Capture the cell that displays the provided text and extract its (x, y) central coordinate. 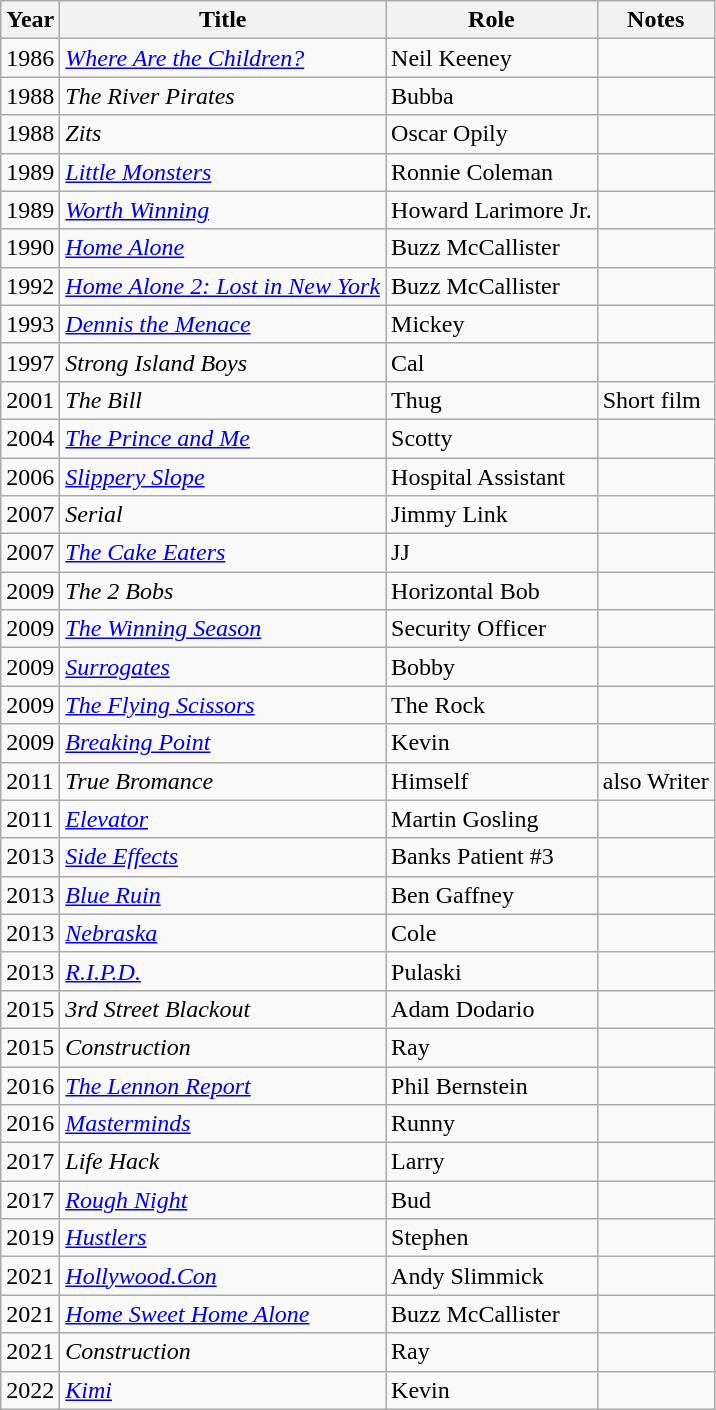
Elevator (223, 819)
Neil Keeney (492, 58)
also Writer (656, 781)
Breaking Point (223, 743)
Strong Island Boys (223, 362)
Bobby (492, 667)
Title (223, 20)
Security Officer (492, 629)
The Lennon Report (223, 1085)
Slippery Slope (223, 477)
Himself (492, 781)
Oscar Opily (492, 134)
Cal (492, 362)
Jimmy Link (492, 515)
Role (492, 20)
Hollywood.Con (223, 1276)
Worth Winning (223, 210)
Larry (492, 1162)
Adam Dodario (492, 1009)
JJ (492, 553)
The Prince and Me (223, 438)
Where Are the Children? (223, 58)
Mickey (492, 324)
Serial (223, 515)
The Bill (223, 400)
Masterminds (223, 1124)
Scotty (492, 438)
Cole (492, 933)
Home Alone 2: Lost in New York (223, 286)
Bud (492, 1200)
True Bromance (223, 781)
Surrogates (223, 667)
2004 (30, 438)
Hustlers (223, 1238)
Short film (656, 400)
1997 (30, 362)
Life Hack (223, 1162)
The 2 Bobs (223, 591)
The River Pirates (223, 96)
Phil Bernstein (492, 1085)
Blue Ruin (223, 895)
Year (30, 20)
Kimi (223, 1390)
3rd Street Blackout (223, 1009)
1990 (30, 248)
Andy Slimmick (492, 1276)
Dennis the Menace (223, 324)
The Winning Season (223, 629)
1986 (30, 58)
1992 (30, 286)
Home Sweet Home Alone (223, 1314)
Howard Larimore Jr. (492, 210)
2006 (30, 477)
1993 (30, 324)
Ronnie Coleman (492, 172)
2022 (30, 1390)
The Rock (492, 705)
2019 (30, 1238)
Side Effects (223, 857)
Pulaski (492, 971)
Rough Night (223, 1200)
The Cake Eaters (223, 553)
Little Monsters (223, 172)
Home Alone (223, 248)
Martin Gosling (492, 819)
Stephen (492, 1238)
R.I.P.D. (223, 971)
Zits (223, 134)
Hospital Assistant (492, 477)
Runny (492, 1124)
Notes (656, 20)
Horizontal Bob (492, 591)
Thug (492, 400)
Banks Patient #3 (492, 857)
The Flying Scissors (223, 705)
Nebraska (223, 933)
Bubba (492, 96)
2001 (30, 400)
Ben Gaffney (492, 895)
